Identify which cell holds the provided text, then report its [X, Y] central coordinate. 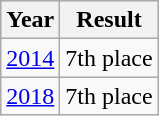
2018 [30, 96]
2014 [30, 58]
Year [30, 20]
Result [109, 20]
